For the text-containing cell, return its midpoint in [X, Y] coordinate format. 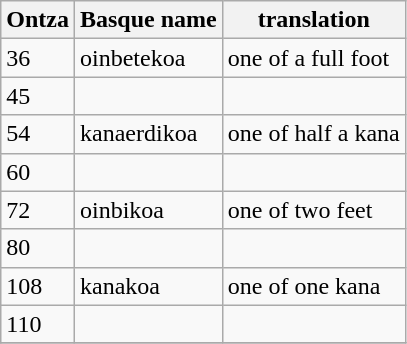
45 [38, 96]
translation [314, 20]
oinbetekoa [148, 58]
Ontza [38, 20]
60 [38, 172]
one of a full foot [314, 58]
one of one kana [314, 286]
Basque name [148, 20]
kanaerdikoa [148, 134]
54 [38, 134]
108 [38, 286]
36 [38, 58]
72 [38, 210]
one of two feet [314, 210]
80 [38, 248]
kanakoa [148, 286]
one of half a kana [314, 134]
oinbikoa [148, 210]
110 [38, 324]
